From the cell containing the given text, extract its center point as [x, y] coordinate. 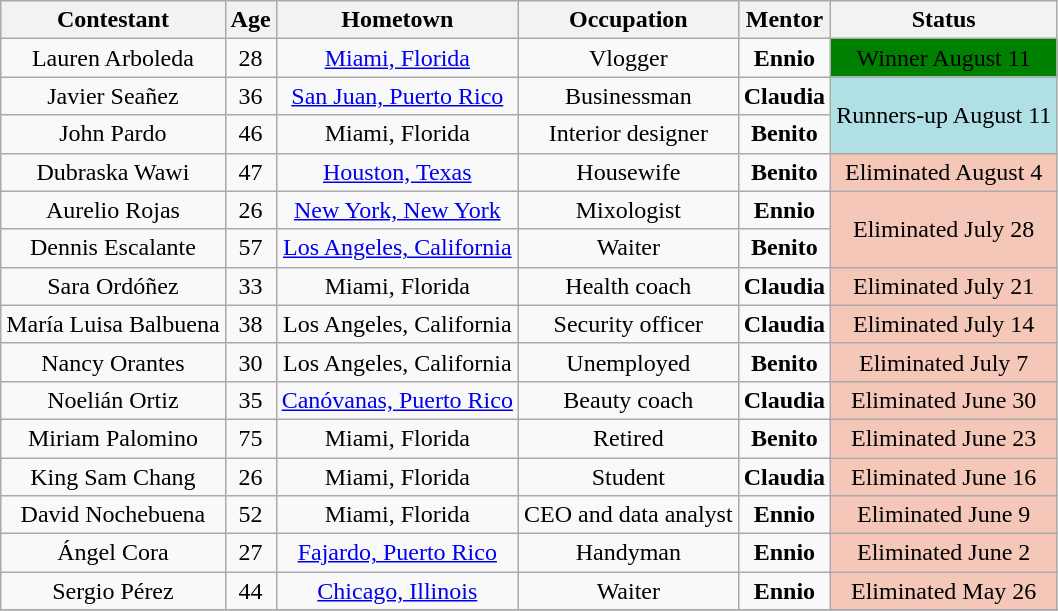
28 [250, 58]
Student [628, 477]
New York, New York [397, 210]
CEO and data analyst [628, 515]
Retired [628, 438]
David Nochebuena [113, 515]
Canóvanas, Puerto Rico [397, 400]
Mixologist [628, 210]
75 [250, 438]
Eliminated June 30 [944, 400]
Runners-up August 11 [944, 115]
Eliminated June 2 [944, 553]
Javier Seañez [113, 96]
John Pardo [113, 134]
San Juan, Puerto Rico [397, 96]
Eliminated May 26 [944, 591]
Eliminated June 23 [944, 438]
Houston, Texas [397, 172]
Housewife [628, 172]
Interior designer [628, 134]
Eliminated July 28 [944, 229]
Beauty coach [628, 400]
Security officer [628, 324]
Winner August 11 [944, 58]
46 [250, 134]
57 [250, 248]
Noelián Ortiz [113, 400]
Businessman [628, 96]
Handyman [628, 553]
Eliminated August 4 [944, 172]
36 [250, 96]
Unemployed [628, 362]
Aurelio Rojas [113, 210]
Dennis Escalante [113, 248]
27 [250, 553]
Vlogger [628, 58]
Eliminated June 9 [944, 515]
Eliminated July 7 [944, 362]
Nancy Orantes [113, 362]
Eliminated June 16 [944, 477]
Mentor [784, 20]
35 [250, 400]
52 [250, 515]
Hometown [397, 20]
33 [250, 286]
María Luisa Balbuena [113, 324]
Eliminated July 14 [944, 324]
Contestant [113, 20]
44 [250, 591]
Chicago, Illinois [397, 591]
Occupation [628, 20]
47 [250, 172]
Ángel Cora [113, 553]
Status [944, 20]
Sara Ordóñez [113, 286]
30 [250, 362]
Miriam Palomino [113, 438]
King Sam Chang [113, 477]
Fajardo, Puerto Rico [397, 553]
Dubraska Wawi [113, 172]
Sergio Pérez [113, 591]
Age [250, 20]
Eliminated July 21 [944, 286]
38 [250, 324]
Health coach [628, 286]
Lauren Arboleda [113, 58]
